Search for the cell housing the specified text and yield its [X, Y] center coordinate. 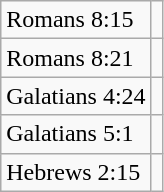
Hebrews 2:15 [76, 172]
Romans 8:15 [76, 20]
Romans 8:21 [76, 58]
Galatians 4:24 [76, 96]
Galatians 5:1 [76, 134]
